Extract the (x, y) coordinate from the center of the cell holding the provided text.  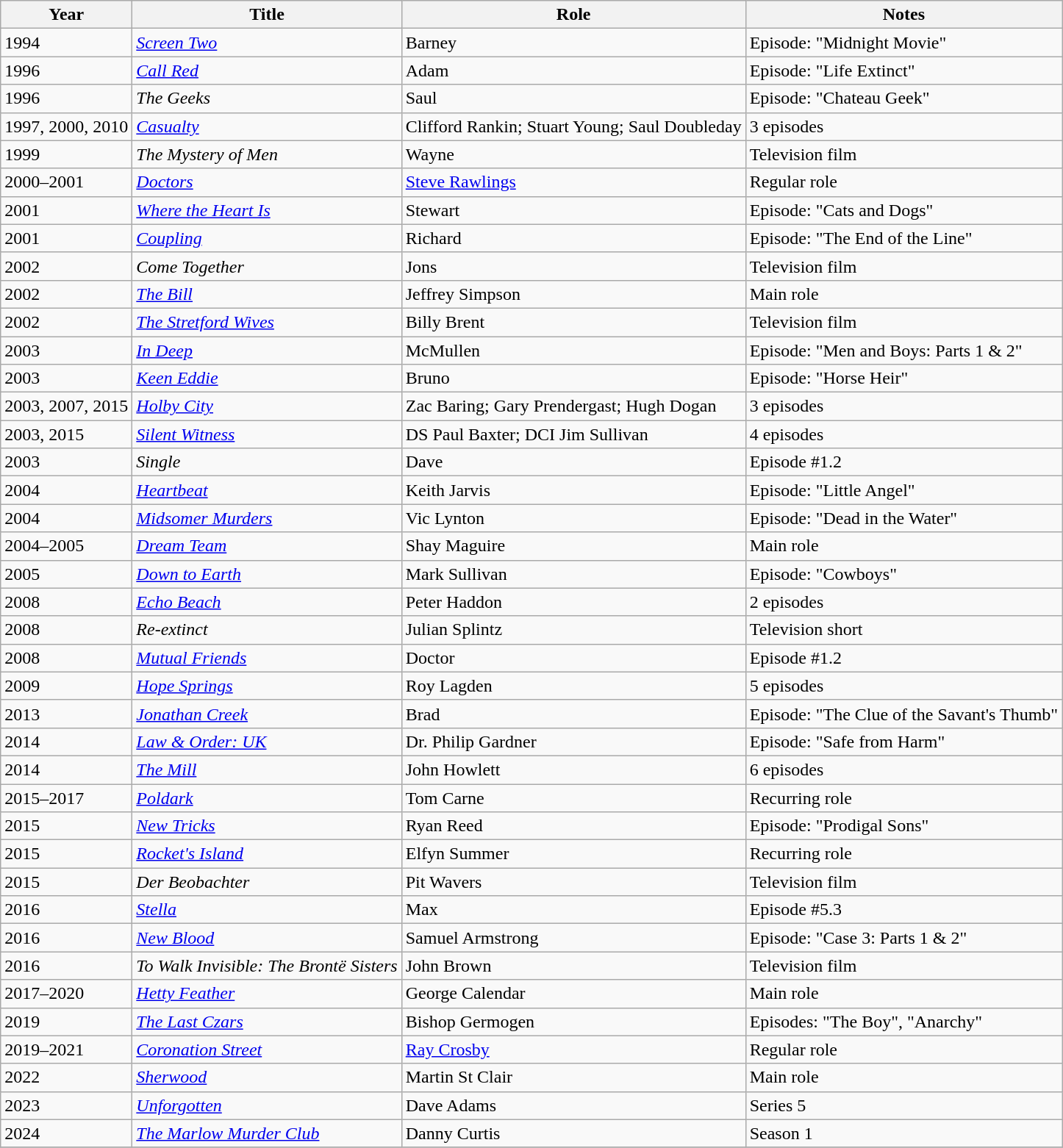
Holby City (267, 406)
Episode #5.3 (903, 910)
In Deep (267, 351)
1997, 2000, 2010 (66, 126)
Jonathan Creek (267, 714)
6 episodes (903, 769)
Doctor (573, 658)
4 episodes (903, 434)
Episode: "Cats and Dogs" (903, 210)
Come Together (267, 266)
New Tricks (267, 826)
Episode: "Cowboys" (903, 574)
Hetty Feather (267, 994)
Casualty (267, 126)
Pit Wavers (573, 882)
Richard (573, 238)
Martin St Clair (573, 1077)
Julian Splintz (573, 630)
Tom Carne (573, 797)
2009 (66, 686)
Barney (573, 43)
Dr. Philip Gardner (573, 742)
Vic Lynton (573, 518)
1994 (66, 43)
2005 (66, 574)
Episode: "Midnight Movie" (903, 43)
Brad (573, 714)
Bruno (573, 379)
Episode: "The Clue of the Savant's Thumb" (903, 714)
Saul (573, 98)
Jons (573, 266)
Episode: "Dead in the Water" (903, 518)
Samuel Armstrong (573, 938)
Keith Jarvis (573, 490)
The Mill (267, 769)
2022 (66, 1077)
Max (573, 910)
2003, 2015 (66, 434)
2004–2005 (66, 546)
1999 (66, 154)
Shay Maguire (573, 546)
Dave (573, 462)
Bishop Germogen (573, 1022)
Coronation Street (267, 1050)
The Mystery of Men (267, 154)
Doctors (267, 182)
Peter Haddon (573, 602)
Unforgotten (267, 1105)
Episode: "Prodigal Sons" (903, 826)
Stella (267, 910)
John Brown (573, 966)
Stewart (573, 210)
Episodes: "The Boy", "Anarchy" (903, 1022)
Year (66, 15)
Poldark (267, 797)
Season 1 (903, 1133)
Midsomer Murders (267, 518)
Elfyn Summer (573, 854)
McMullen (573, 351)
Series 5 (903, 1105)
Down to Earth (267, 574)
The Bill (267, 294)
2024 (66, 1133)
Coupling (267, 238)
Title (267, 15)
5 episodes (903, 686)
To Walk Invisible: The Brontë Sisters (267, 966)
Mutual Friends (267, 658)
2019–2021 (66, 1050)
Silent Witness (267, 434)
The Stretford Wives (267, 322)
2 episodes (903, 602)
Mark Sullivan (573, 574)
Ryan Reed (573, 826)
Episode: "Safe from Harm" (903, 742)
DS Paul Baxter; DCI Jim Sullivan (573, 434)
Law & Order: UK (267, 742)
Screen Two (267, 43)
Episode: "Men and Boys: Parts 1 & 2" (903, 351)
2017–2020 (66, 994)
2023 (66, 1105)
Episode: "Life Extinct" (903, 71)
2003, 2007, 2015 (66, 406)
Episode: "Chateau Geek" (903, 98)
Clifford Rankin; Stuart Young; Saul Doubleday (573, 126)
2000–2001 (66, 182)
The Last Czars (267, 1022)
Where the Heart Is (267, 210)
Notes (903, 15)
Adam (573, 71)
New Blood (267, 938)
Single (267, 462)
Danny Curtis (573, 1133)
Keen Eddie (267, 379)
Re-extinct (267, 630)
2015–2017 (66, 797)
Episode: "Little Angel" (903, 490)
2013 (66, 714)
The Geeks (267, 98)
Zac Baring; Gary Prendergast; Hugh Dogan (573, 406)
Wayne (573, 154)
Billy Brent (573, 322)
Dream Team (267, 546)
George Calendar (573, 994)
Roy Lagden (573, 686)
Jeffrey Simpson (573, 294)
Hope Springs (267, 686)
John Howlett (573, 769)
Ray Crosby (573, 1050)
Rocket's Island (267, 854)
Der Beobachter (267, 882)
Call Red (267, 71)
Steve Rawlings (573, 182)
Role (573, 15)
Heartbeat (267, 490)
Episode: "Case 3: Parts 1 & 2" (903, 938)
2019 (66, 1022)
Television short (903, 630)
Sherwood (267, 1077)
Echo Beach (267, 602)
Episode: "Horse Heir" (903, 379)
Episode: "The End of the Line" (903, 238)
Dave Adams (573, 1105)
The Marlow Murder Club (267, 1133)
